Provide the [x, y] coordinate of the cell's center where the given text is located.  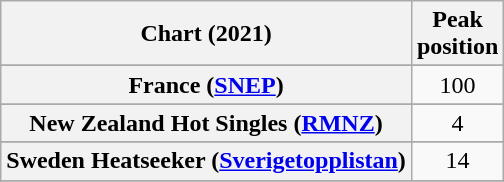
Peakposition [457, 34]
France (SNEP) [206, 85]
Chart (2021) [206, 34]
4 [457, 123]
Sweden Heatseeker (Sverigetopplistan) [206, 161]
14 [457, 161]
100 [457, 85]
New Zealand Hot Singles (RMNZ) [206, 123]
